Extract the [x, y] coordinate from the center of the cell holding the provided text.  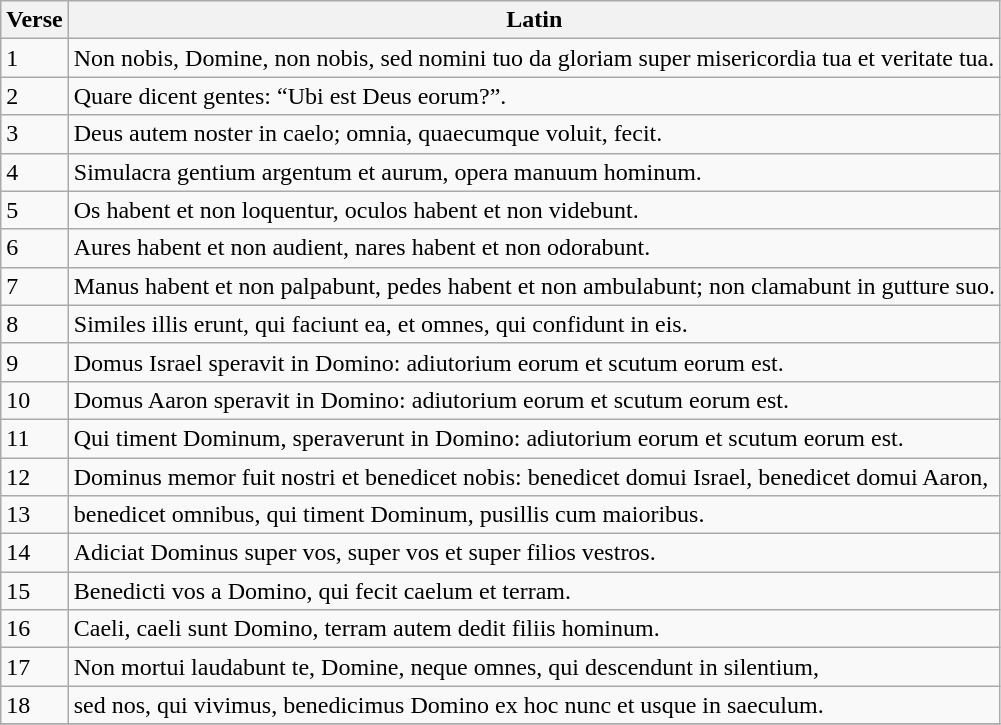
Manus habent et non palpabunt, pedes habent et non ambulabunt; non clamabunt in gutture suo. [534, 286]
Non mortui laudabunt te, Domine, neque omnes, qui descendunt in silentium, [534, 667]
Domus Israel speravit in Domino: adiutorium eorum et scutum eorum est. [534, 362]
Quare dicent gentes: “Ubi est Deus eorum?”. [534, 96]
11 [35, 438]
3 [35, 134]
1 [35, 58]
17 [35, 667]
benedicet omnibus, qui timent Dominum, pusillis cum maioribus. [534, 515]
Latin [534, 20]
10 [35, 400]
Similes illis erunt, qui faciunt ea, et omnes, qui confidunt in eis. [534, 324]
Deus autem noster in caelo; omnia, quaecumque voluit, fecit. [534, 134]
Os habent et non loquentur, oculos habent et non videbunt. [534, 210]
5 [35, 210]
Qui timent Dominum, speraverunt in Domino: adiutorium eorum et scutum eorum est. [534, 438]
14 [35, 553]
13 [35, 515]
Simulacra gentium argentum et aurum, opera manuum hominum. [534, 172]
4 [35, 172]
Aures habent et non audient, nares habent et non odorabunt. [534, 248]
18 [35, 705]
Benedicti vos a Domino, qui fecit caelum et terram. [534, 591]
Adiciat Dominus super vos, super vos et super filios vestros. [534, 553]
Caeli, caeli sunt Domino, terram autem dedit filiis hominum. [534, 629]
Non nobis, Domine, non nobis, sed nomini tuo da gloriam super misericordia tua et veritate tua. [534, 58]
sed nos, qui vivimus, benedicimus Domino ex hoc nunc et usque in saeculum. [534, 705]
15 [35, 591]
Domus Aaron speravit in Domino: adiutorium eorum et scutum eorum est. [534, 400]
8 [35, 324]
16 [35, 629]
12 [35, 477]
9 [35, 362]
Verse [35, 20]
6 [35, 248]
2 [35, 96]
7 [35, 286]
Dominus memor fuit nostri et benedicet nobis: benedicet domui Israel, benedicet domui Aaron, [534, 477]
